Find where the given text appears and provide that cell's center as [X, Y] coordinate. 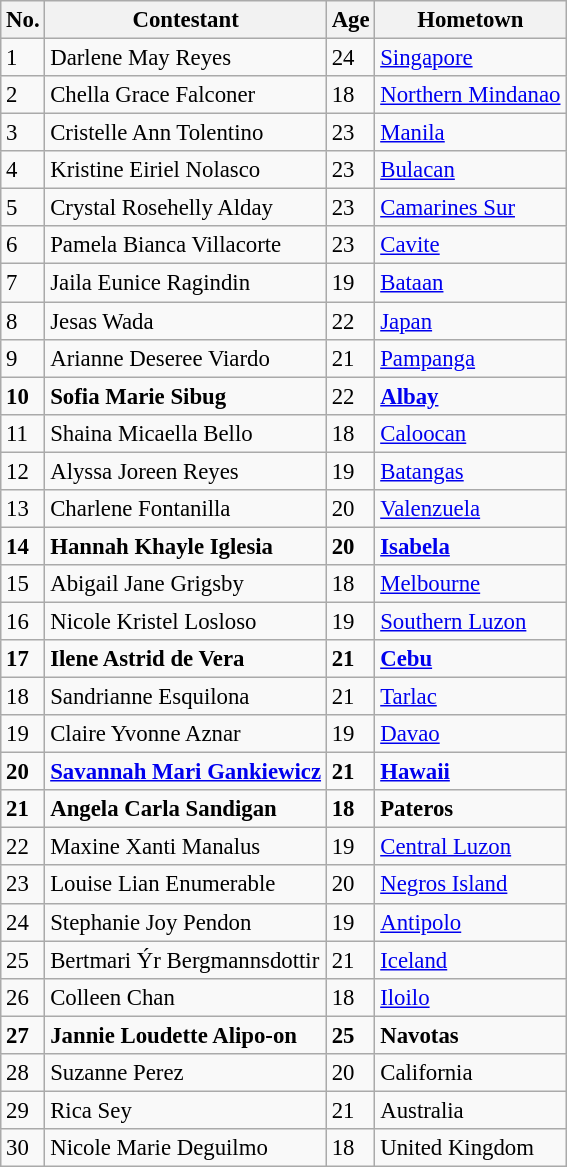
Cebu [470, 659]
Sofia Marie Sibug [186, 396]
Nicole Kristel Losloso [186, 621]
Maxine Xanti Manalus [186, 847]
2 [23, 95]
Iloilo [470, 997]
Bataan [470, 283]
Kristine Eiriel Nolasco [186, 170]
9 [23, 358]
Claire Yvonne Aznar [186, 734]
Arianne Deseree Viardo [186, 358]
Pamela Bianca Villacorte [186, 245]
Hometown [470, 20]
Alyssa Joreen Reyes [186, 471]
Darlene May Reyes [186, 58]
Jannie Loudette Alipo-on [186, 1035]
Davao [470, 734]
13 [23, 509]
United Kingdom [470, 1148]
Central Luzon [470, 847]
Batangas [470, 471]
Angela Carla Sandigan [186, 809]
4 [23, 170]
Contestant [186, 20]
Albay [470, 396]
26 [23, 997]
Jesas Wada [186, 321]
Caloocan [470, 433]
Negros Island [470, 885]
Cavite [470, 245]
Hannah Khayle Iglesia [186, 546]
Hawaii [470, 772]
Louise Lian Enumerable [186, 885]
17 [23, 659]
Jaila Eunice Ragindin [186, 283]
Manila [470, 133]
Nicole Marie Deguilmo [186, 1148]
16 [23, 621]
14 [23, 546]
Savannah Mari Gankiewicz [186, 772]
Suzanne Perez [186, 1073]
Tarlac [470, 697]
Antipolo [470, 922]
Bertmari Ýr Bergmannsdottir [186, 960]
Sandrianne Esquilona [186, 697]
Melbourne [470, 584]
No. [23, 20]
Northern Mindanao [470, 95]
Cristelle Ann Tolentino [186, 133]
Navotas [470, 1035]
Abigail Jane Grigsby [186, 584]
Southern Luzon [470, 621]
Singapore [470, 58]
7 [23, 283]
6 [23, 245]
10 [23, 396]
3 [23, 133]
Isabela [470, 546]
28 [23, 1073]
Rica Sey [186, 1110]
27 [23, 1035]
11 [23, 433]
Valenzuela [470, 509]
Ilene Astrid de Vera [186, 659]
Pampanga [470, 358]
Charlene Fontanilla [186, 509]
15 [23, 584]
Stephanie Joy Pendon [186, 922]
Shaina Micaella Bello [186, 433]
Australia [470, 1110]
12 [23, 471]
Colleen Chan [186, 997]
Camarines Sur [470, 208]
Age [350, 20]
1 [23, 58]
29 [23, 1110]
Iceland [470, 960]
Japan [470, 321]
Chella Grace Falconer [186, 95]
8 [23, 321]
Bulacan [470, 170]
Crystal Rosehelly Alday [186, 208]
Pateros [470, 809]
30 [23, 1148]
California [470, 1073]
5 [23, 208]
